Search for the cell housing the specified text and yield its (X, Y) center coordinate. 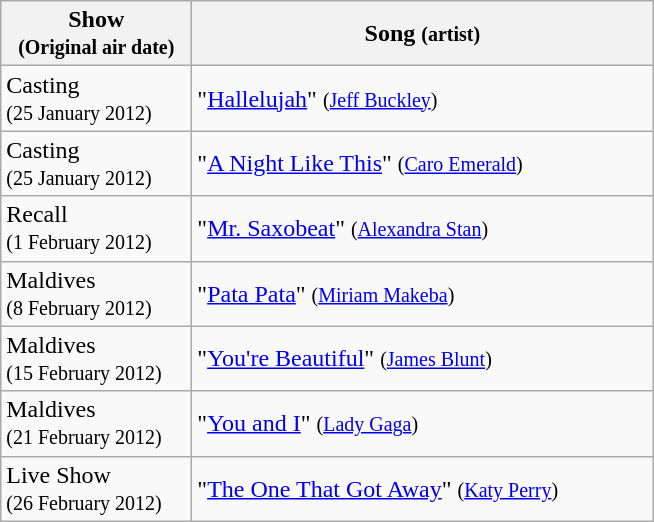
"The One That Got Away" (Katy Perry) (422, 488)
"Hallelujah" (Jeff Buckley) (422, 98)
"Pata Pata" (Miriam Makeba) (422, 294)
Show(Original air date) (96, 34)
Live Show(26 February 2012) (96, 488)
"A Night Like This" (Caro Emerald) (422, 164)
Maldives (8 February 2012) (96, 294)
Maldives (15 February 2012) (96, 358)
"You're Beautiful" (James Blunt) (422, 358)
"Mr. Saxobeat" (Alexandra Stan) (422, 228)
Song (artist) (422, 34)
Maldives (21 February 2012) (96, 424)
Recall(1 February 2012) (96, 228)
"You and I" (Lady Gaga) (422, 424)
